Provide the (X, Y) coordinate of the cell's center where the given text is located.  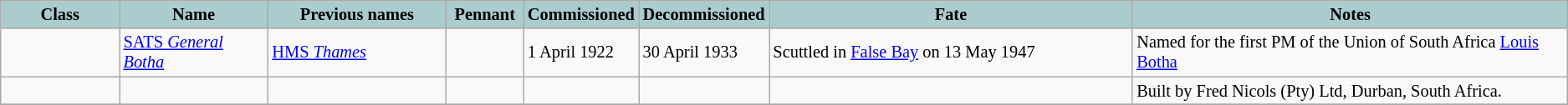
Fate (952, 14)
Pennant (485, 14)
Built by Fred Nicols (Pty) Ltd, Durban, South Africa. (1350, 91)
HMS Thames (356, 52)
30 April 1933 (704, 52)
Previous names (356, 14)
1 April 1922 (581, 52)
SATS General Botha (194, 52)
Commissioned (581, 14)
Name (194, 14)
Scuttled in False Bay on 13 May 1947 (952, 52)
Class (60, 14)
Notes (1350, 14)
Decommissioned (704, 14)
Named for the first PM of the Union of South Africa Louis Botha (1350, 52)
